Find where the given text appears and provide that cell's center as [x, y] coordinate. 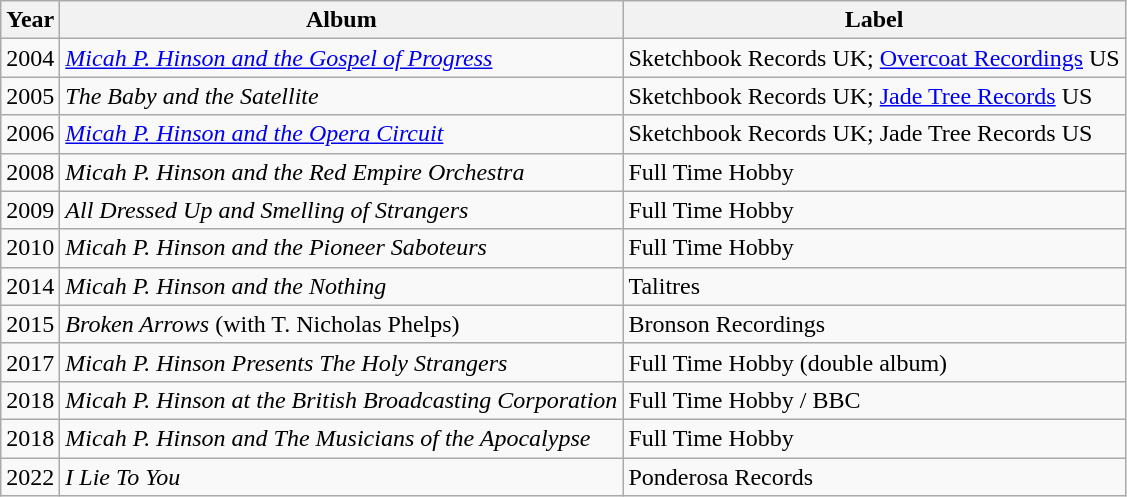
2015 [30, 324]
2005 [30, 96]
Micah P. Hinson and the Opera Circuit [342, 134]
Micah P. Hinson at the British Broadcasting Corporation [342, 400]
Year [30, 20]
Micah P. Hinson Presents The Holy Strangers [342, 362]
2008 [30, 172]
2010 [30, 248]
Label [874, 20]
All Dressed Up and Smelling of Strangers [342, 210]
Micah P. Hinson and The Musicians of the Apocalypse [342, 438]
Micah P. Hinson and the Red Empire Orchestra [342, 172]
2004 [30, 58]
Talitres [874, 286]
Micah P. Hinson and the Gospel of Progress [342, 58]
Micah P. Hinson and the Nothing [342, 286]
Micah P. Hinson and the Pioneer Saboteurs [342, 248]
Album [342, 20]
Full Time Hobby / BBC [874, 400]
I Lie To You [342, 477]
2006 [30, 134]
Sketchbook Records UK; Overcoat Recordings US [874, 58]
Bronson Recordings [874, 324]
2009 [30, 210]
Broken Arrows (with T. Nicholas Phelps) [342, 324]
2017 [30, 362]
2022 [30, 477]
Ponderosa Records [874, 477]
Full Time Hobby (double album) [874, 362]
The Baby and the Satellite [342, 96]
2014 [30, 286]
